Return the (X, Y) coordinate for the center point of the cell that contains the specified text.  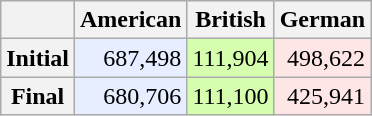
498,622 (322, 58)
Final (38, 96)
687,498 (131, 58)
111,904 (230, 58)
Initial (38, 58)
425,941 (322, 96)
German (322, 20)
680,706 (131, 96)
American (131, 20)
British (230, 20)
111,100 (230, 96)
